Identify which cell holds the provided text, then report its (X, Y) central coordinate. 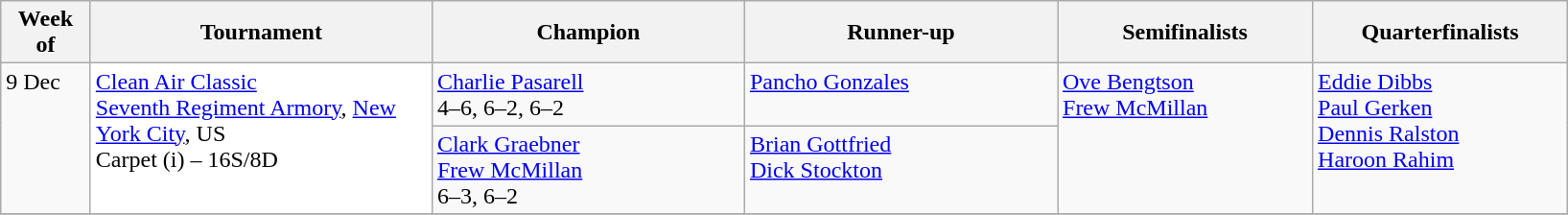
9 Dec (46, 138)
Week of (46, 33)
Pancho Gonzales (901, 94)
Eddie Dibbs Paul Gerken Dennis Ralston Haroon Rahim (1440, 138)
Quarterfinalists (1440, 33)
Ove Bengtson Frew McMillan (1184, 138)
Charlie Pasarell 4–6, 6–2, 6–2 (588, 94)
Brian Gottfried Dick Stockton (901, 170)
Clark Graebner Frew McMillan 6–3, 6–2 (588, 170)
Champion (588, 33)
Semifinalists (1184, 33)
Clean Air Classic Seventh Regiment Armory, New York City, US Carpet (i) – 16S/8D (261, 138)
Tournament (261, 33)
Runner-up (901, 33)
